Extract the [x, y] coordinate from the center of the cell holding the provided text.  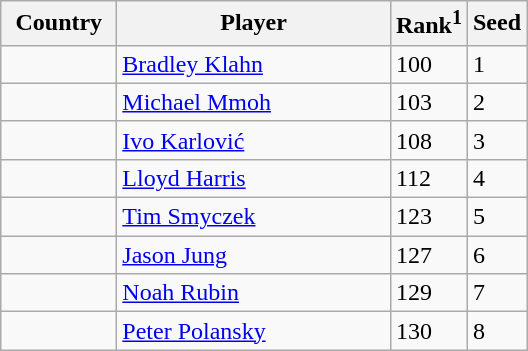
Tim Smyczek [254, 217]
100 [428, 64]
129 [428, 293]
Bradley Klahn [254, 64]
2 [496, 102]
Rank1 [428, 24]
112 [428, 178]
103 [428, 102]
127 [428, 255]
4 [496, 178]
108 [428, 140]
Peter Polansky [254, 331]
3 [496, 140]
130 [428, 331]
Lloyd Harris [254, 178]
Jason Jung [254, 255]
1 [496, 64]
8 [496, 331]
123 [428, 217]
6 [496, 255]
Ivo Karlović [254, 140]
Country [59, 24]
7 [496, 293]
Player [254, 24]
Seed [496, 24]
Noah Rubin [254, 293]
Michael Mmoh [254, 102]
5 [496, 217]
